Extract the (X, Y) coordinate from the center of the cell holding the provided text.  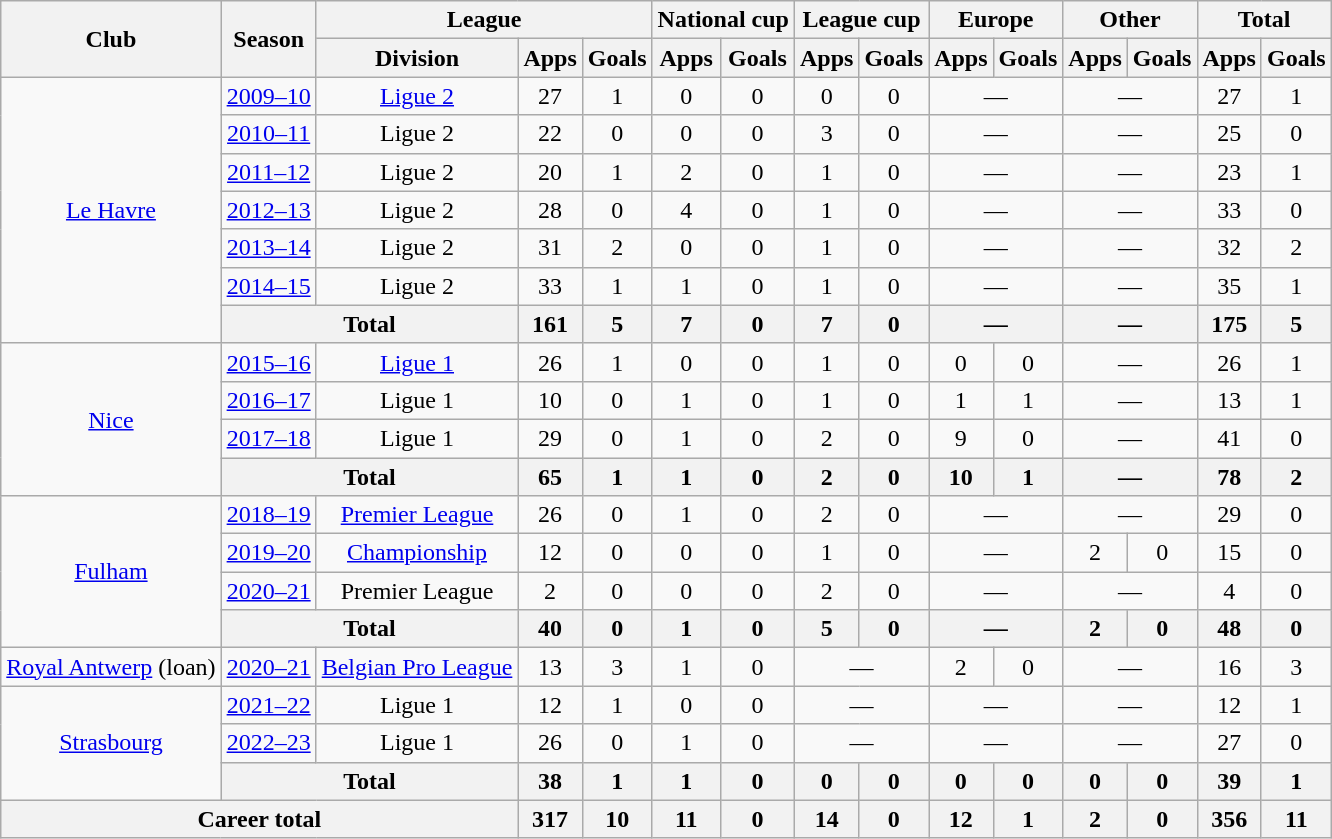
2012–13 (268, 210)
League cup (861, 20)
9 (961, 438)
Le Havre (111, 210)
41 (1229, 438)
35 (1229, 286)
Royal Antwerp (loan) (111, 667)
Strasbourg (111, 743)
161 (550, 324)
Club (111, 39)
2021–22 (268, 705)
39 (1229, 781)
2017–18 (268, 438)
16 (1229, 667)
2014–15 (268, 286)
356 (1229, 819)
2016–17 (268, 400)
22 (550, 134)
Belgian Pro League (417, 667)
2009–10 (268, 96)
317 (550, 819)
League (484, 20)
2018–19 (268, 515)
78 (1229, 477)
15 (1229, 553)
32 (1229, 248)
175 (1229, 324)
Championship (417, 553)
Europe (996, 20)
Career total (260, 819)
National cup (723, 20)
40 (550, 629)
Division (417, 58)
2013–14 (268, 248)
2010–11 (268, 134)
28 (550, 210)
14 (826, 819)
25 (1229, 134)
2011–12 (268, 172)
2019–20 (268, 553)
Season (268, 39)
Nice (111, 419)
65 (550, 477)
2015–16 (268, 362)
Other (1130, 20)
Fulham (111, 572)
2022–23 (268, 743)
31 (550, 248)
38 (550, 781)
23 (1229, 172)
48 (1229, 629)
20 (550, 172)
